Output the [X, Y] coordinate of the center of the cell containing the given text.  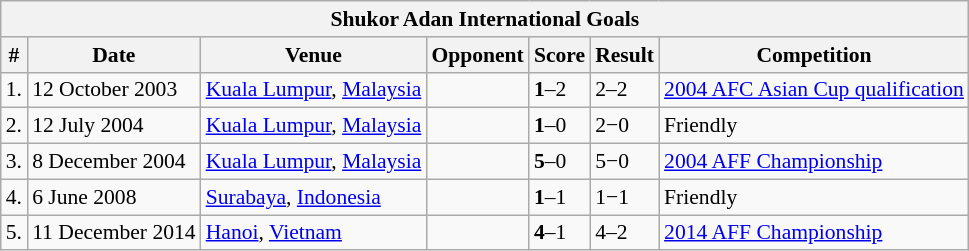
4. [14, 197]
2004 AFC Asian Cup qualification [814, 90]
6 June 2008 [114, 197]
# [14, 55]
2−0 [624, 126]
4–1 [560, 233]
3. [14, 162]
12 July 2004 [114, 126]
5−0 [624, 162]
5. [14, 233]
Competition [814, 55]
8 December 2004 [114, 162]
1. [14, 90]
Hanoi, Vietnam [314, 233]
1–0 [560, 126]
Result [624, 55]
2014 AFF Championship [814, 233]
1–1 [560, 197]
2004 AFF Championship [814, 162]
2–2 [624, 90]
4–2 [624, 233]
Surabaya, Indonesia [314, 197]
Opponent [478, 55]
Shukor Adan International Goals [485, 19]
2. [14, 126]
Score [560, 55]
Venue [314, 55]
1–2 [560, 90]
Date [114, 55]
1−1 [624, 197]
5–0 [560, 162]
11 December 2014 [114, 233]
12 October 2003 [114, 90]
